For the text-containing cell, return its midpoint in [x, y] coordinate format. 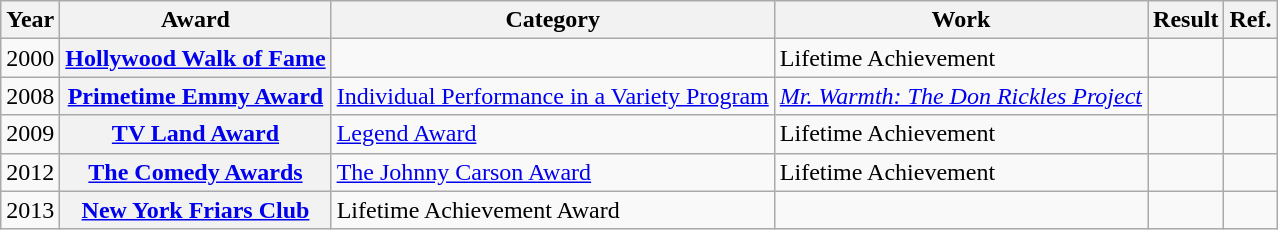
Award [196, 20]
2000 [30, 58]
2012 [30, 172]
Year [30, 20]
Hollywood Walk of Fame [196, 58]
Legend Award [552, 134]
2013 [30, 210]
TV Land Award [196, 134]
Mr. Warmth: The Don Rickles Project [960, 96]
2008 [30, 96]
The Johnny Carson Award [552, 172]
2009 [30, 134]
Work [960, 20]
Category [552, 20]
Primetime Emmy Award [196, 96]
Lifetime Achievement Award [552, 210]
New York Friars Club [196, 210]
Individual Performance in a Variety Program [552, 96]
Result [1186, 20]
The Comedy Awards [196, 172]
Ref. [1250, 20]
